Provide the (x, y) coordinate of the cell's center where the given text is located.  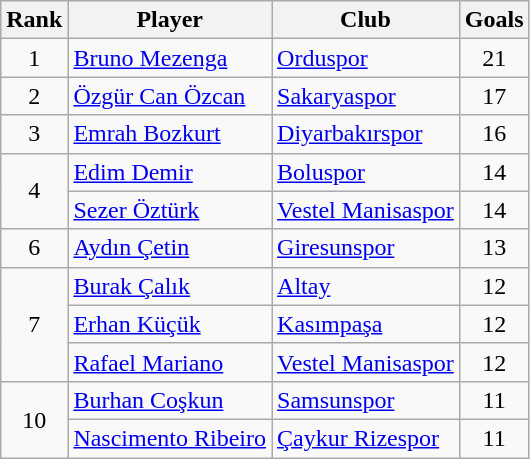
Sakaryaspor (366, 96)
Rafael Mariano (170, 362)
21 (494, 58)
3 (34, 134)
6 (34, 248)
4 (34, 191)
Sezer Öztürk (170, 210)
Emrah Bozkurt (170, 134)
13 (494, 248)
2 (34, 96)
Diyarbakırspor (366, 134)
Burhan Coşkun (170, 400)
Rank (34, 20)
Nascimento Ribeiro (170, 438)
16 (494, 134)
Player (170, 20)
Samsunspor (366, 400)
Club (366, 20)
17 (494, 96)
Boluspor (366, 172)
1 (34, 58)
Burak Çalık (170, 286)
Çaykur Rizespor (366, 438)
10 (34, 419)
Edim Demir (170, 172)
Aydın Çetin (170, 248)
7 (34, 324)
Bruno Mezenga (170, 58)
Kasımpaşa (366, 324)
Goals (494, 20)
Erhan Küçük (170, 324)
Orduspor (366, 58)
Özgür Can Özcan (170, 96)
Giresunspor (366, 248)
Altay (366, 286)
